Determine the [X, Y] coordinate at the center of the cell enclosing the given text.  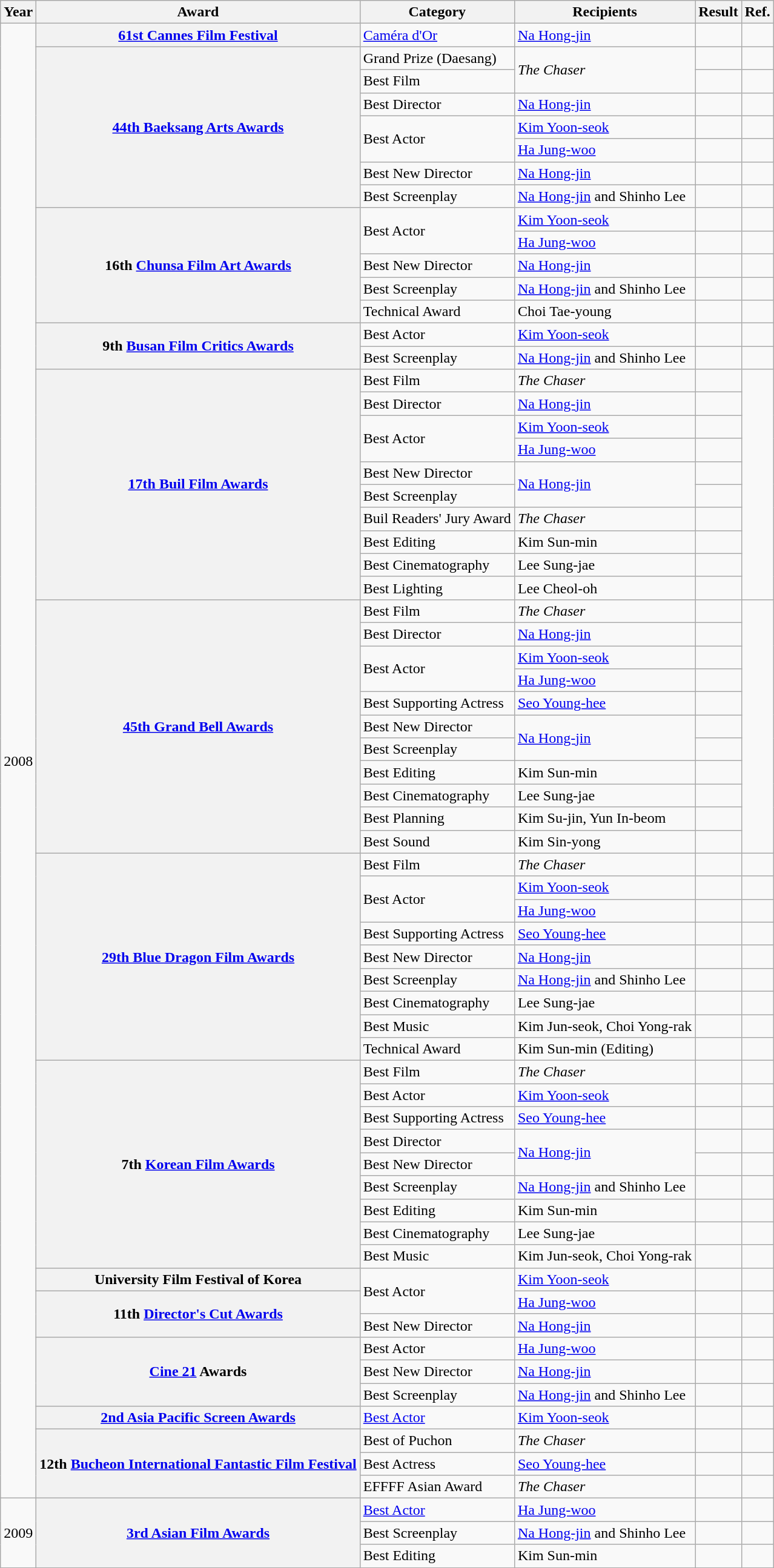
2nd Asia Pacific Screen Awards [198, 1418]
11th Director's Cut Awards [198, 1314]
2008 [18, 761]
Caméra d'Or [437, 35]
Best Actress [437, 1464]
3rd Asian Film Awards [198, 1533]
Award [198, 12]
9th Busan Film Critics Awards [198, 346]
Kim Sun-min (Editing) [604, 1049]
Buil Readers' Jury Award [437, 519]
Recipients [604, 12]
7th Korean Film Awards [198, 1165]
44th Baeksang Arts Awards [198, 127]
12th Bucheon International Fantastic Film Festival [198, 1464]
Best Lighting [437, 588]
EFFFF Asian Award [437, 1487]
Best Planning [437, 819]
Lee Cheol-oh [604, 588]
16th Chunsa Film Art Awards [198, 265]
Best of Puchon [437, 1441]
University Film Festival of Korea [198, 1279]
Ref. [757, 12]
2009 [18, 1533]
17th Buil Film Awards [198, 484]
29th Blue Dragon Film Awards [198, 957]
Choi Tae-young [604, 312]
Best Sound [437, 842]
45th Grand Bell Awards [198, 726]
Kim Sin-yong [604, 842]
Category [437, 12]
Grand Prize (Daesang) [437, 58]
61st Cannes Film Festival [198, 35]
Cine 21 Awards [198, 1371]
Year [18, 12]
Kim Su-jin, Yun In-beom [604, 819]
Result [718, 12]
